Locate the cell with the specified text and output its (X, Y) center coordinate. 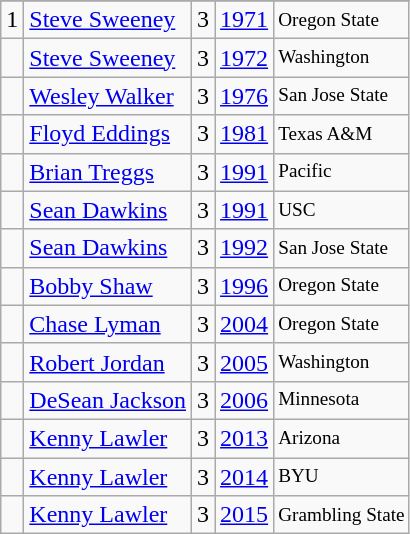
DeSean Jackson (108, 400)
Minnesota (342, 400)
2004 (244, 324)
Bobby Shaw (108, 286)
Pacific (342, 172)
USC (342, 210)
Chase Lyman (108, 324)
Arizona (342, 438)
2013 (244, 438)
1971 (244, 20)
1972 (244, 58)
Wesley Walker (108, 96)
1981 (244, 134)
1976 (244, 96)
Texas A&M (342, 134)
2006 (244, 400)
2005 (244, 362)
Grambling State (342, 515)
Brian Treggs (108, 172)
BYU (342, 477)
Floyd Eddings (108, 134)
2015 (244, 515)
1996 (244, 286)
2014 (244, 477)
1992 (244, 248)
1 (12, 20)
Robert Jordan (108, 362)
